Provide the [x, y] coordinate of the cell's center where the given text is located.  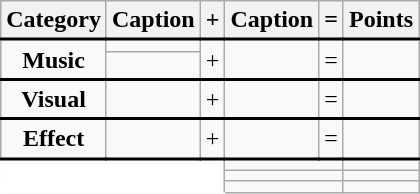
Effect [54, 139]
Visual [54, 99]
Category [54, 20]
Music [54, 60]
Points [380, 20]
